From the cell containing the given text, extract its center point as [X, Y] coordinate. 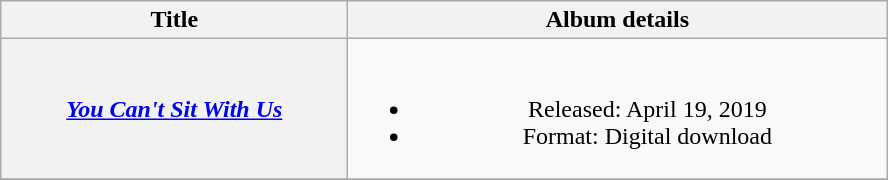
Title [174, 20]
Released: April 19, 2019Format: Digital download [618, 109]
You Can't Sit With Us [174, 109]
Album details [618, 20]
